Scan for the cell matching the given text and deliver its (x, y) coordinate at center. 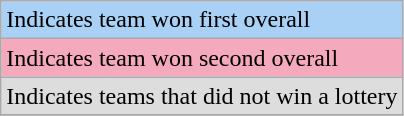
Indicates team won second overall (202, 58)
Indicates team won first overall (202, 20)
Indicates teams that did not win a lottery (202, 96)
